For the text-containing cell, return its midpoint in [X, Y] coordinate format. 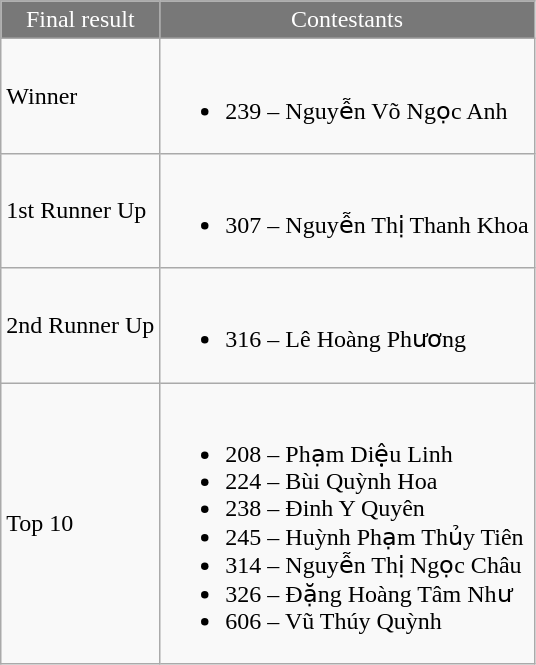
316 – Lê Hoàng Phương [347, 326]
Contestants [347, 20]
2nd Runner Up [80, 326]
Final result [80, 20]
1st Runner Up [80, 210]
307 – Nguyễn Thị Thanh Khoa [347, 210]
239 – Nguyễn Võ Ngọc Anh [347, 96]
Winner [80, 96]
Top 10 [80, 522]
